Return the [X, Y] coordinate for the center point of the cell that contains the specified text.  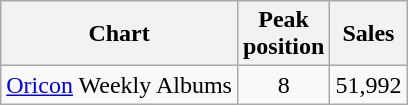
8 [283, 85]
Chart [120, 34]
Peakposition [283, 34]
Sales [368, 34]
51,992 [368, 85]
Oricon Weekly Albums [120, 85]
